Provide the (X, Y) coordinate of the cell's center where the given text is located.  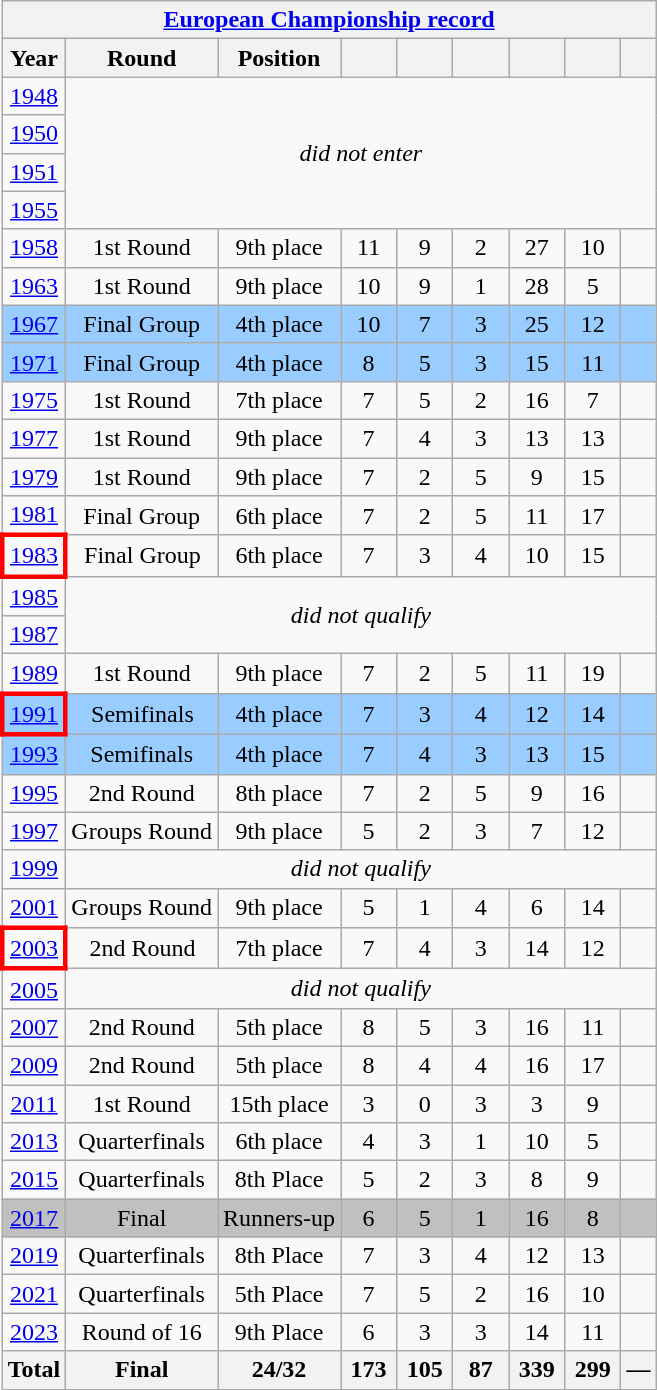
1993 (34, 754)
8th place (280, 793)
87 (481, 1370)
2015 (34, 1180)
2003 (34, 948)
1977 (34, 438)
1987 (34, 635)
105 (425, 1370)
25 (537, 324)
2021 (34, 1294)
Round (142, 58)
24/32 (280, 1370)
0 (425, 1103)
Total (34, 1370)
2017 (34, 1218)
1950 (34, 134)
2019 (34, 1256)
2011 (34, 1103)
2013 (34, 1142)
339 (537, 1370)
2023 (34, 1332)
1955 (34, 210)
27 (537, 248)
2009 (34, 1065)
1979 (34, 477)
2001 (34, 908)
1963 (34, 286)
1991 (34, 714)
173 (369, 1370)
1997 (34, 831)
Round of 16 (142, 1332)
5th Place (280, 1294)
1948 (34, 96)
European Championship record (329, 20)
Year (34, 58)
2007 (34, 1027)
2005 (34, 989)
1958 (34, 248)
1967 (34, 324)
9th Place (280, 1332)
19 (593, 674)
— (638, 1370)
1981 (34, 516)
Position (280, 58)
1971 (34, 362)
Runners-up (280, 1218)
did not enter (361, 153)
1999 (34, 869)
28 (537, 286)
1989 (34, 674)
299 (593, 1370)
15th place (280, 1103)
1951 (34, 172)
1995 (34, 793)
1983 (34, 556)
1975 (34, 400)
1985 (34, 596)
